Return the (X, Y) coordinate for the center point of the cell that contains the specified text.  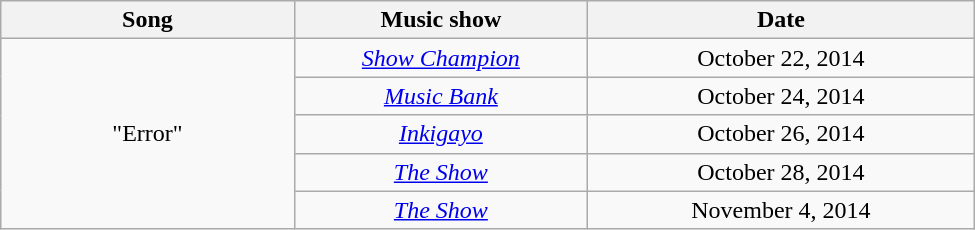
October 24, 2014 (782, 96)
October 28, 2014 (782, 172)
Inkigayo (440, 134)
October 26, 2014 (782, 134)
Music Bank (440, 96)
Show Champion (440, 58)
"Error" (148, 134)
October 22, 2014 (782, 58)
Music show (440, 20)
Date (782, 20)
November 4, 2014 (782, 210)
Song (148, 20)
